Determine the [x, y] coordinate at the center of the cell enclosing the given text.  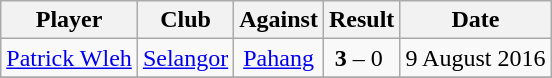
Against [279, 20]
Result [361, 20]
Selangor [185, 58]
3 – 0 [361, 58]
Player [70, 20]
Date [476, 20]
Patrick Wleh [70, 58]
9 August 2016 [476, 58]
Club [185, 20]
Pahang [279, 58]
